Pinpoint the cell where the given text exists, returning its [X, Y] midpoint coordinate. 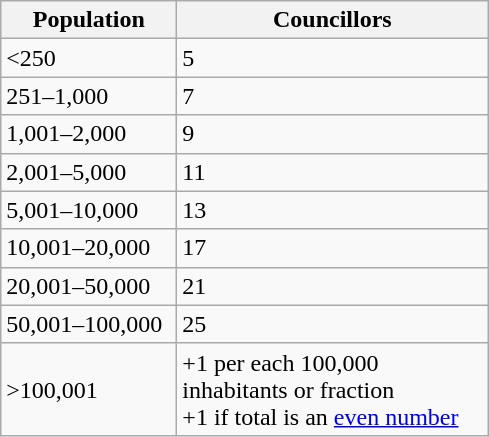
7 [332, 96]
Population [89, 20]
50,001–100,000 [89, 324]
<250 [89, 58]
25 [332, 324]
5,001–10,000 [89, 210]
+1 per each 100,000 inhabitants or fraction+1 if total is an even number [332, 389]
>100,001 [89, 389]
251–1,000 [89, 96]
9 [332, 134]
1,001–2,000 [89, 134]
20,001–50,000 [89, 286]
13 [332, 210]
17 [332, 248]
2,001–5,000 [89, 172]
Councillors [332, 20]
11 [332, 172]
21 [332, 286]
10,001–20,000 [89, 248]
5 [332, 58]
